Determine the [X, Y] coordinate at the center of the cell enclosing the given text.  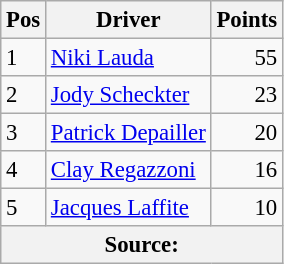
Source: [142, 245]
23 [246, 95]
5 [24, 208]
Jody Scheckter [129, 95]
20 [246, 133]
10 [246, 208]
3 [24, 133]
Clay Regazzoni [129, 170]
2 [24, 95]
Pos [24, 20]
4 [24, 170]
Niki Lauda [129, 58]
1 [24, 58]
Points [246, 20]
Driver [129, 20]
Patrick Depailler [129, 133]
55 [246, 58]
16 [246, 170]
Jacques Laffite [129, 208]
